Find where the given text appears and provide that cell's center as (X, Y) coordinate. 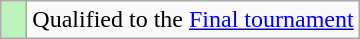
Qualified to the Final tournament (193, 20)
